Provide the [x, y] coordinate of the cell's center where the given text is located.  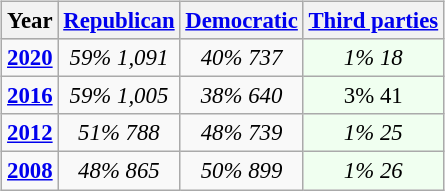
40% 737 [242, 58]
2020 [30, 58]
1% 26 [373, 171]
50% 899 [242, 171]
Third parties [373, 21]
Democratic [242, 21]
2008 [30, 171]
48% 865 [119, 171]
51% 788 [119, 133]
59% 1,005 [119, 96]
48% 739 [242, 133]
59% 1,091 [119, 58]
38% 640 [242, 96]
1% 25 [373, 133]
2012 [30, 133]
2016 [30, 96]
Year [30, 21]
3% 41 [373, 96]
Republican [119, 21]
1% 18 [373, 58]
